Provide the (X, Y) coordinate of the cell's center where the given text is located.  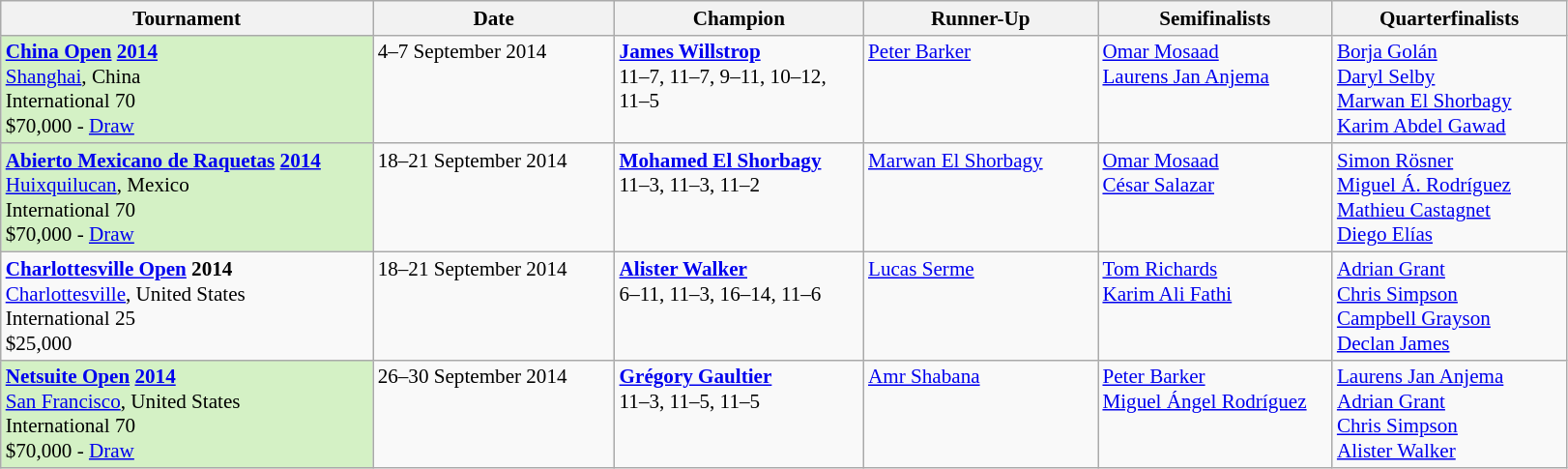
Champion (739, 17)
Date (494, 17)
Amr Shabana (980, 414)
Runner-Up (980, 17)
Abierto Mexicano de Raquetas 2014 Huixquilucan, MexicoInternational 70$70,000 - Draw (188, 197)
Netsuite Open 2014 San Francisco, United StatesInternational 70$70,000 - Draw (188, 414)
Laurens Jan Anjema Adrian Grant Chris Simpson Alister Walker (1449, 414)
26–30 September 2014 (494, 414)
4–7 September 2014 (494, 89)
Marwan El Shorbagy (980, 197)
Mohamed El Shorbagy 11–3, 11–3, 11–2 (739, 197)
Tom Richards Karim Ali Fathi (1215, 306)
China Open 2014 Shanghai, ChinaInternational 70$70,000 - Draw (188, 89)
Semifinalists (1215, 17)
Grégory Gaultier 11–3, 11–5, 11–5 (739, 414)
Omar Mosaad Laurens Jan Anjema (1215, 89)
Omar Mosaad César Salazar (1215, 197)
Borja Golán Daryl Selby Marwan El Shorbagy Karim Abdel Gawad (1449, 89)
Adrian Grant Chris Simpson Campbell Grayson Declan James (1449, 306)
Lucas Serme (980, 306)
Alister Walker 6–11, 11–3, 16–14, 11–6 (739, 306)
Charlottesville Open 2014 Charlottesville, United StatesInternational 25$25,000 (188, 306)
Simon Rösner Miguel Á. Rodríguez Mathieu Castagnet Diego Elías (1449, 197)
Quarterfinalists (1449, 17)
Tournament (188, 17)
James Willstrop 11–7, 11–7, 9–11, 10–12, 11–5 (739, 89)
Peter Barker (980, 89)
Peter Barker Miguel Ángel Rodríguez (1215, 414)
